From the cell containing the given text, extract its center point as [X, Y] coordinate. 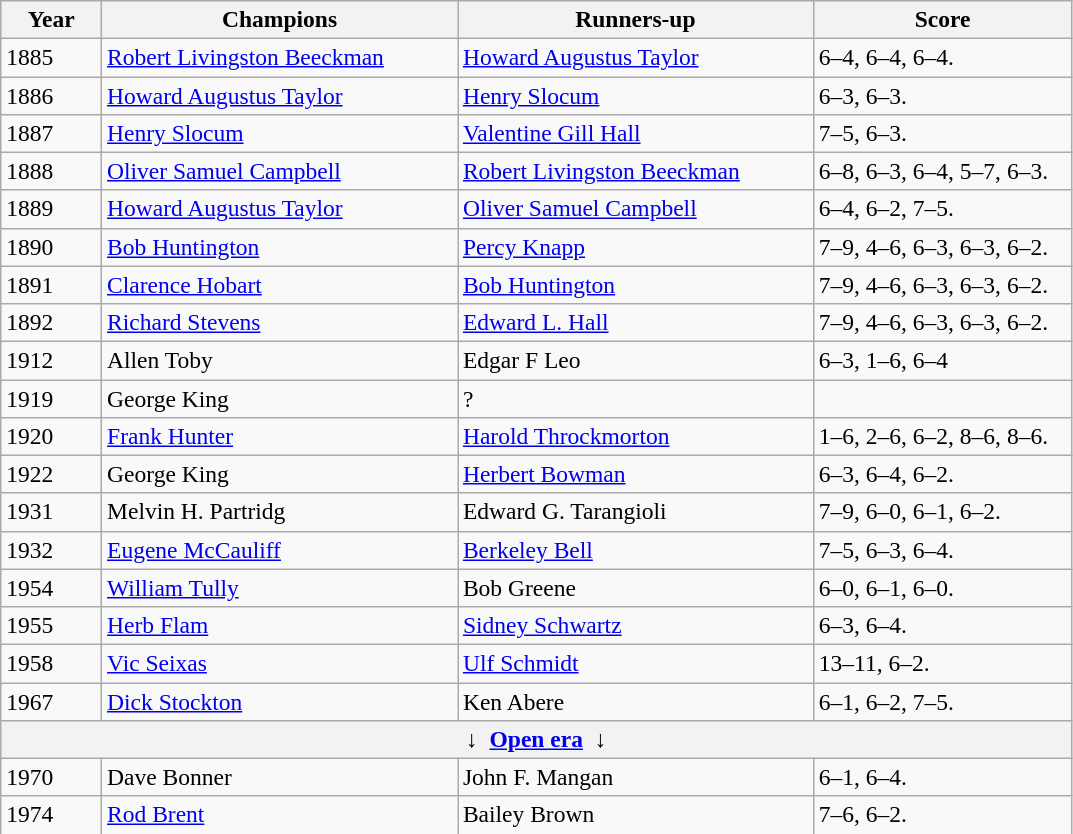
7–5, 6–3, 6–4. [942, 550]
Edward G. Tarangioli [636, 512]
6–3, 1–6, 6–4 [942, 360]
6–4, 6–4, 6–4. [942, 57]
1889 [52, 209]
Melvin H. Partridg [280, 512]
Dick Stockton [280, 701]
Berkeley Bell [636, 550]
Herbert Bowman [636, 474]
6–1, 6–4. [942, 777]
7–6, 6–2. [942, 815]
Allen Toby [280, 360]
6–8, 6–3, 6–4, 5–7, 6–3. [942, 171]
1892 [52, 322]
1887 [52, 133]
↓ Open era ↓ [536, 739]
6–4, 6–2, 7–5. [942, 209]
1922 [52, 474]
William Tully [280, 588]
1886 [52, 95]
John F. Mangan [636, 777]
Frank Hunter [280, 436]
1955 [52, 625]
6–1, 6–2, 7–5. [942, 701]
Herb Flam [280, 625]
6–3, 6–3. [942, 95]
1958 [52, 663]
Harold Throckmorton [636, 436]
13–11, 6–2. [942, 663]
6–0, 6–1, 6–0. [942, 588]
Clarence Hobart [280, 285]
1954 [52, 588]
1891 [52, 285]
Valentine Gill Hall [636, 133]
Bob Greene [636, 588]
6–3, 6–4. [942, 625]
1974 [52, 815]
1885 [52, 57]
1931 [52, 512]
Percy Knapp [636, 247]
1919 [52, 398]
1967 [52, 701]
Sidney Schwartz [636, 625]
1888 [52, 171]
Eugene McCauliff [280, 550]
Rod Brent [280, 815]
1970 [52, 777]
Ken Abere [636, 701]
7–5, 6–3. [942, 133]
Ulf Schmidt [636, 663]
Dave Bonner [280, 777]
1920 [52, 436]
1932 [52, 550]
Richard Stevens [280, 322]
Score [942, 19]
7–9, 6–0, 6–1, 6–2. [942, 512]
1–6, 2–6, 6–2, 8–6, 8–6. [942, 436]
Vic Seixas [280, 663]
Champions [280, 19]
1890 [52, 247]
Year [52, 19]
Edgar F Leo [636, 360]
? [636, 398]
Bailey Brown [636, 815]
Runners-up [636, 19]
Edward L. Hall [636, 322]
1912 [52, 360]
6–3, 6–4, 6–2. [942, 474]
